Search for the cell housing the specified text and yield its (X, Y) center coordinate. 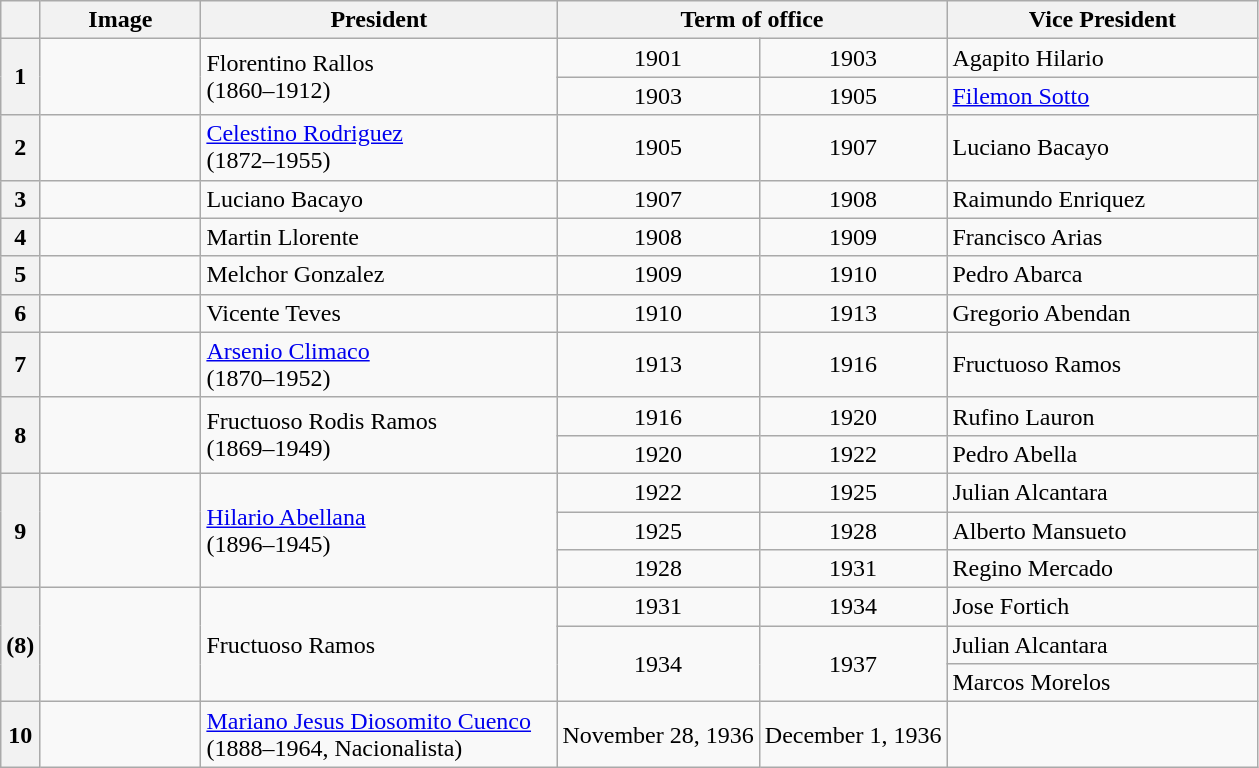
December 1, 1936 (853, 734)
10 (20, 734)
November 28, 1936 (658, 734)
Arsenio Climaco(1870–1952) (379, 364)
President (379, 20)
Pedro Abarca (1102, 275)
Raimundo Enriquez (1102, 199)
1937 (853, 664)
Agapito Hilario (1102, 58)
Marcos Morelos (1102, 683)
1901 (658, 58)
2 (20, 148)
Martin Llorente (379, 237)
1 (20, 77)
Gregorio Abendan (1102, 313)
Vicente Teves (379, 313)
Vice President (1102, 20)
Jose Fortich (1102, 607)
Francisco Arias (1102, 237)
Term of office (752, 20)
Filemon Sotto (1102, 96)
9 (20, 530)
Florentino Rallos(1860–1912) (379, 77)
5 (20, 275)
Image (120, 20)
Alberto Mansueto (1102, 531)
Hilario Abellana(1896–1945) (379, 530)
3 (20, 199)
Rufino Lauron (1102, 416)
Mariano Jesus Diosomito Cuenco (1888–1964, Nacionalista) (379, 734)
4 (20, 237)
8 (20, 435)
Celestino Rodriguez(1872–1955) (379, 148)
(8) (20, 645)
Fructuoso Rodis Ramos(1869–1949) (379, 435)
Regino Mercado (1102, 569)
7 (20, 364)
Pedro Abella (1102, 454)
Melchor Gonzalez (379, 275)
6 (20, 313)
